Provide the [x, y] coordinate of the cell's center where the given text is located.  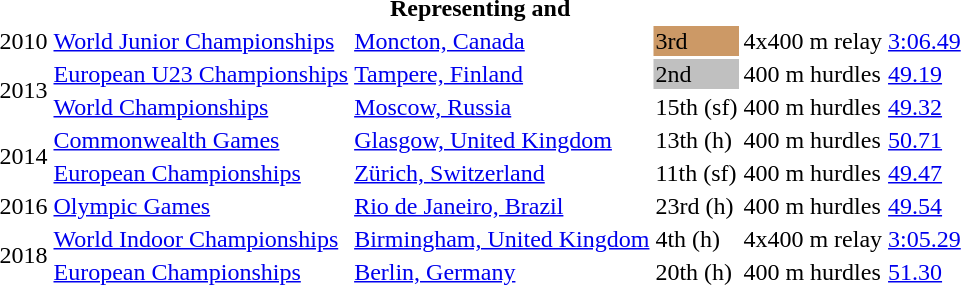
15th (sf) [696, 107]
Moncton, Canada [502, 41]
World Junior Championships [201, 41]
2nd [696, 74]
World Indoor Championships [201, 239]
Glasgow, United Kingdom [502, 140]
Commonwealth Games [201, 140]
4th (h) [696, 239]
Rio de Janeiro, Brazil [502, 206]
Moscow, Russia [502, 107]
World Championships [201, 107]
Olympic Games [201, 206]
Tampere, Finland [502, 74]
3rd [696, 41]
European U23 Championships [201, 74]
11th (sf) [696, 173]
Birmingham, United Kingdom [502, 239]
13th (h) [696, 140]
Zürich, Switzerland [502, 173]
European Championships [201, 173]
23rd (h) [696, 206]
